Pinpoint the cell where the given text exists, returning its (x, y) midpoint coordinate. 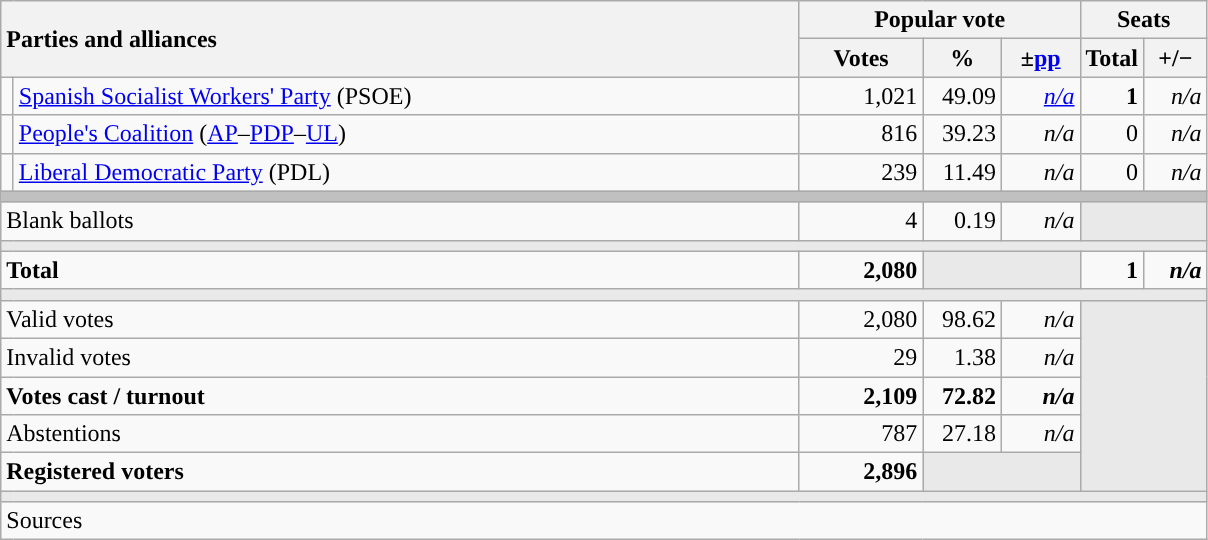
787 (861, 434)
Liberal Democratic Party (PDL) (406, 172)
Blank ballots (400, 221)
Valid votes (400, 319)
Popular vote (940, 20)
+/− (1176, 58)
39.23 (962, 134)
Abstentions (400, 434)
2,896 (861, 472)
Parties and alliances (400, 39)
1.38 (962, 357)
1,021 (861, 96)
Spanish Socialist Workers' Party (PSOE) (406, 96)
239 (861, 172)
4 (861, 221)
72.82 (962, 395)
Sources (604, 521)
2,109 (861, 395)
Invalid votes (400, 357)
11.49 (962, 172)
% (962, 58)
People's Coalition (AP–PDP–UL) (406, 134)
±pp (1040, 58)
27.18 (962, 434)
Votes cast / turnout (400, 395)
98.62 (962, 319)
29 (861, 357)
Registered voters (400, 472)
0.19 (962, 221)
49.09 (962, 96)
Seats (1144, 20)
816 (861, 134)
Votes (861, 58)
